Output the (X, Y) coordinate of the center of the cell containing the given text.  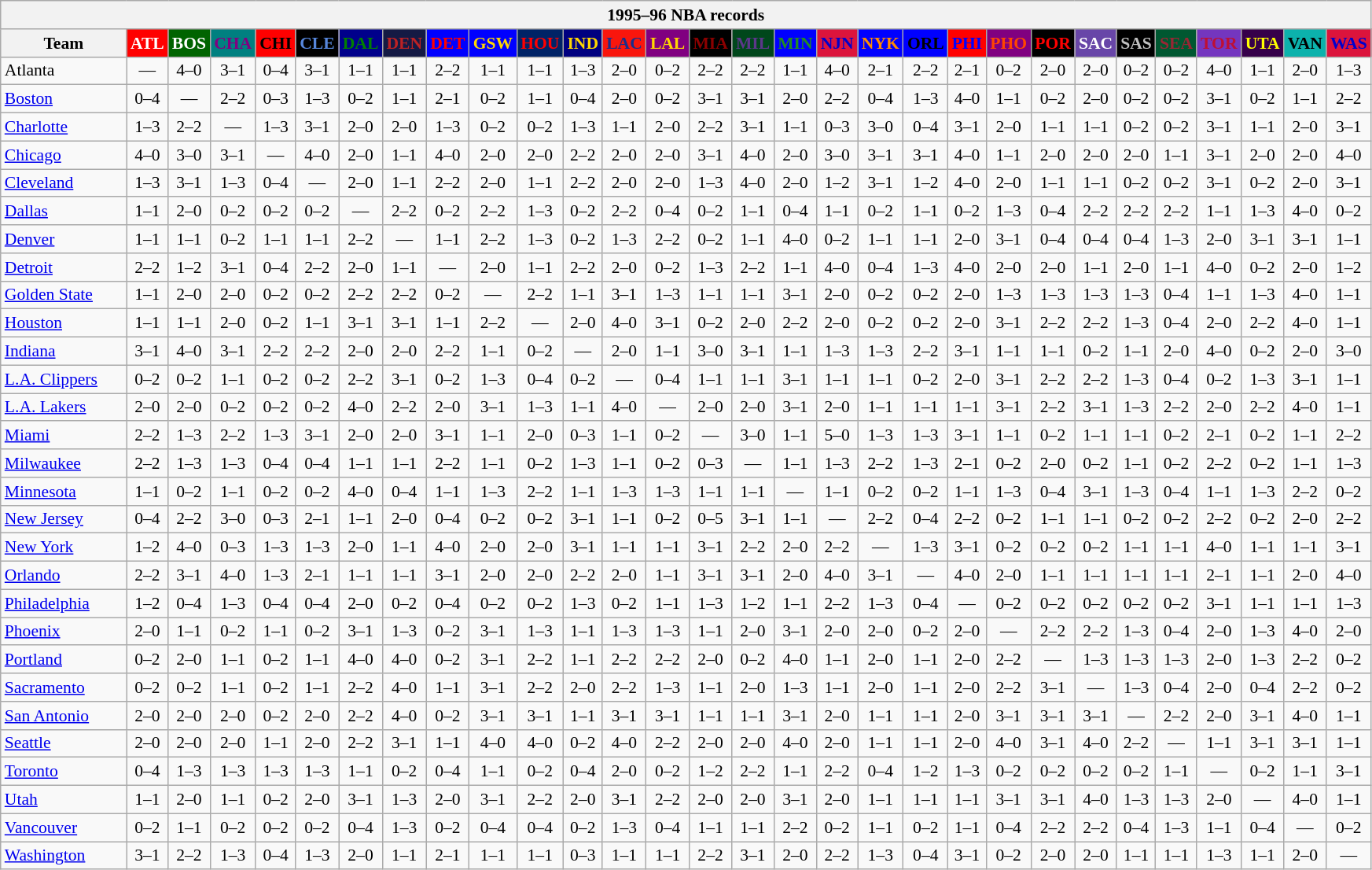
POR (1053, 43)
ORL (926, 43)
CLE (318, 43)
ATL (148, 43)
Milwaukee (64, 463)
LAL (668, 43)
Houston (64, 323)
PHI (967, 43)
Miami (64, 436)
Team (64, 43)
TOR (1219, 43)
SAS (1136, 43)
IND (583, 43)
Golden State (64, 295)
Indiana (64, 352)
Seattle (64, 743)
Minnesota (64, 492)
1995–96 NBA records (686, 15)
Utah (64, 800)
WAS (1349, 43)
PHO (1008, 43)
DET (448, 43)
SEA (1176, 43)
UTA (1263, 43)
5–0 (837, 436)
L.A. Clippers (64, 379)
GSW (494, 43)
MIN (795, 43)
Washington (64, 856)
MIA (710, 43)
Boston (64, 99)
Phoenix (64, 632)
Atlanta (64, 71)
New Jersey (64, 519)
Orlando (64, 576)
BOS (189, 43)
LAC (624, 43)
DEN (404, 43)
VAN (1305, 43)
San Antonio (64, 716)
0–5 (710, 519)
Vancouver (64, 828)
Denver (64, 239)
Toronto (64, 772)
Sacramento (64, 688)
MIL (753, 43)
New York (64, 547)
NYK (881, 43)
Charlotte (64, 127)
Dallas (64, 212)
Chicago (64, 155)
CHI (275, 43)
Portland (64, 660)
SAC (1096, 43)
Philadelphia (64, 603)
NJN (837, 43)
Cleveland (64, 183)
HOU (539, 43)
L.A. Lakers (64, 407)
CHA (233, 43)
DAL (361, 43)
Detroit (64, 267)
